Extract the (X, Y) coordinate from the center of the cell holding the provided text.  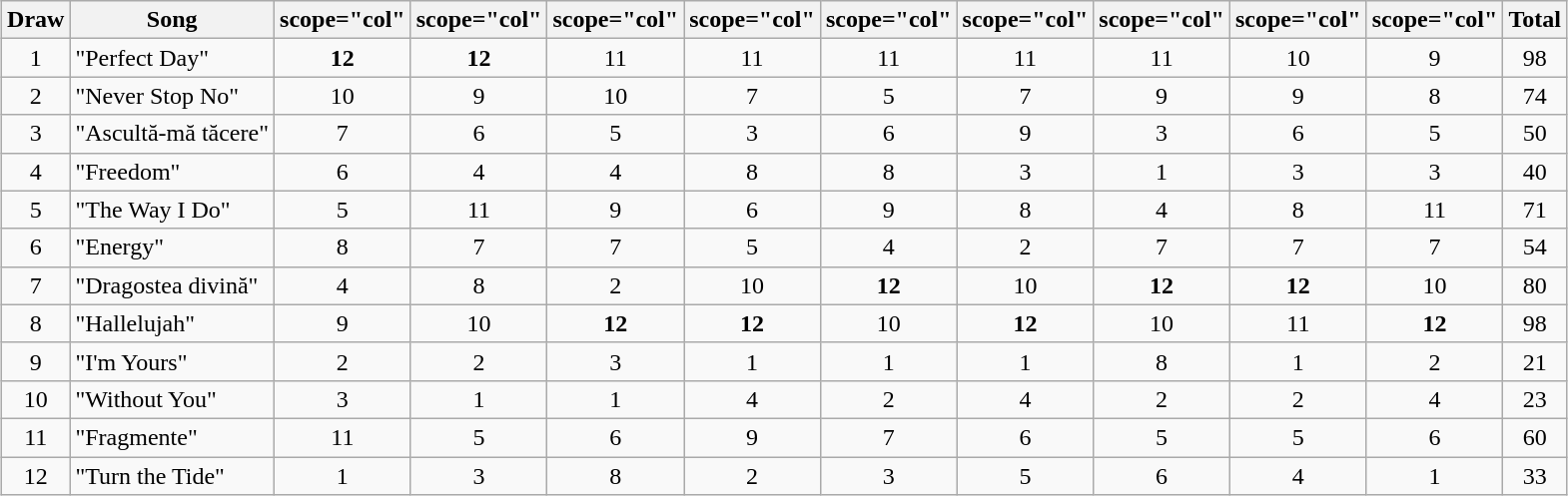
"Energy" (172, 248)
"I'm Yours" (172, 361)
40 (1535, 172)
"Without You" (172, 399)
Total (1535, 20)
"Never Stop No" (172, 96)
"Ascultă-mă tăcere" (172, 134)
50 (1535, 134)
Song (172, 20)
71 (1535, 210)
33 (1535, 476)
21 (1535, 361)
74 (1535, 96)
Draw (36, 20)
23 (1535, 399)
"Hallelujah" (172, 323)
54 (1535, 248)
"Fragmente" (172, 437)
60 (1535, 437)
"Perfect Day" (172, 58)
"Freedom" (172, 172)
"Turn the Tide" (172, 476)
"Dragostea divină" (172, 285)
80 (1535, 285)
"The Way I Do" (172, 210)
